From the cell containing the given text, extract its center point as [x, y] coordinate. 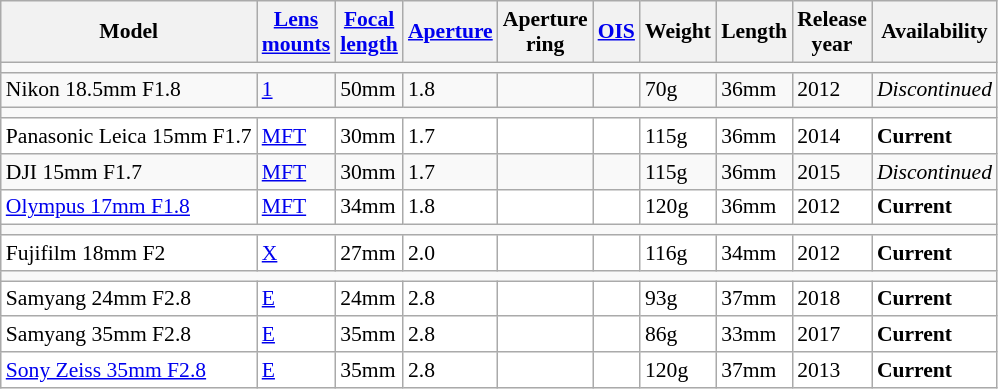
Nikon 18.5mm F1.8 [129, 90]
116g [678, 253]
86g [678, 335]
Panasonic Leica 15mm F1.7 [129, 136]
50mm [369, 90]
Lensmounts [296, 32]
93g [678, 299]
Model [129, 32]
Availability [934, 32]
2015 [832, 172]
2014 [832, 136]
70g [678, 90]
DJI 15mm F1.7 [129, 172]
Olympus 17mm F1.8 [129, 207]
Aperture [450, 32]
2018 [832, 299]
Aperturering [546, 32]
2017 [832, 335]
2.0 [450, 253]
Samyang 24mm F2.8 [129, 299]
Fujifilm 18mm F2 [129, 253]
1 [296, 90]
24mm [369, 299]
27mm [369, 253]
Samyang 35mm F2.8 [129, 335]
2013 [832, 370]
Length [754, 32]
33mm [754, 335]
Weight [678, 32]
Sony Zeiss 35mm F2.8 [129, 370]
OIS [616, 32]
X [296, 253]
Focallength [369, 32]
Releaseyear [832, 32]
